Return the [X, Y] coordinate for the center point of the cell that contains the specified text.  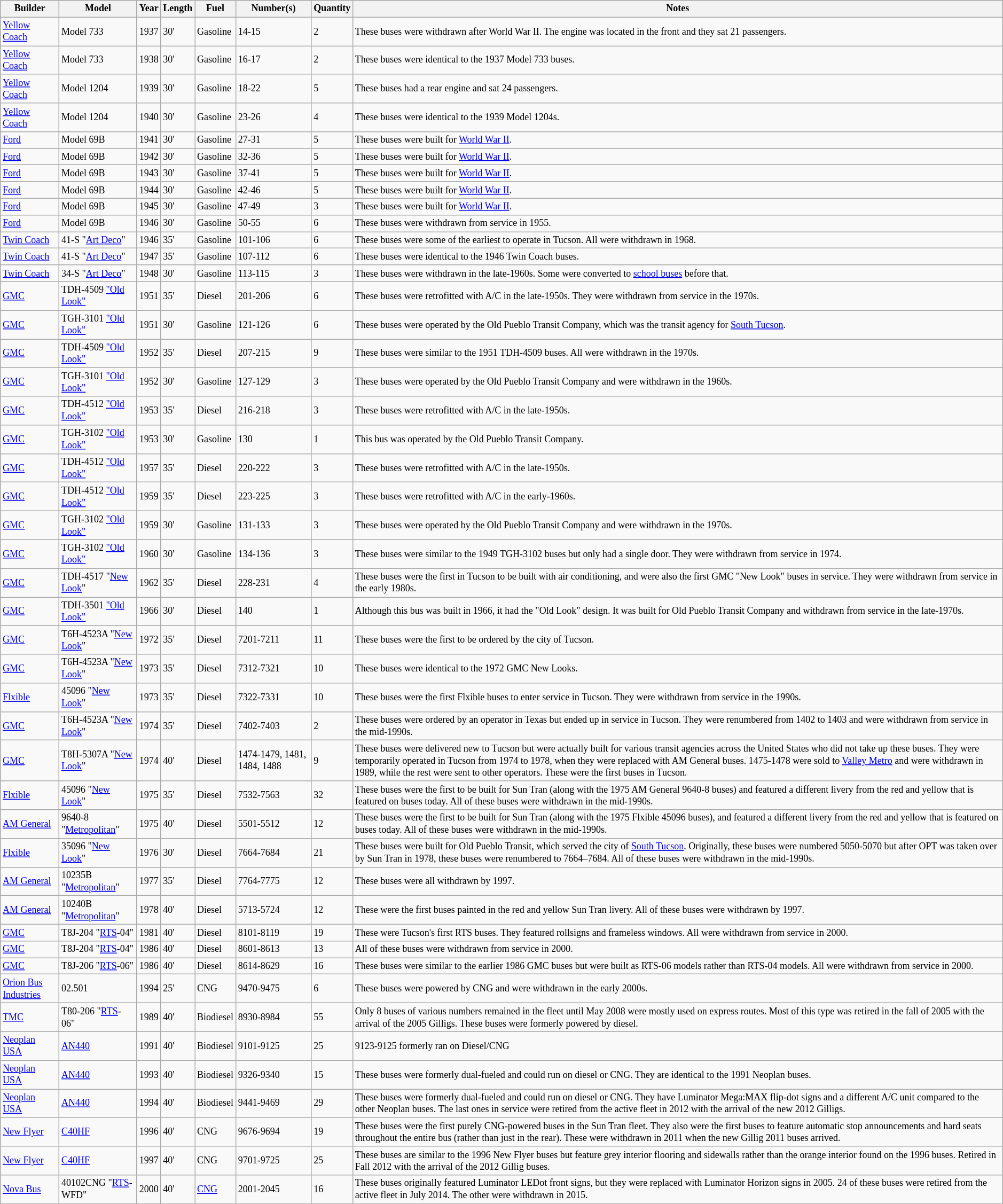
T80-206 "RTS-06" [98, 1018]
1942 [148, 157]
8614-8629 [273, 966]
1977 [148, 881]
These buses were operated by the Old Pueblo Transit Company and were withdrawn in the 1970s. [678, 526]
1993 [148, 1075]
1997 [148, 1161]
1948 [148, 273]
121-126 [273, 325]
Orion Bus Industries [30, 989]
29 [332, 1104]
32-36 [273, 157]
7532-7563 [273, 795]
1941 [148, 140]
1960 [148, 554]
These buses were similar to the 1951 TDH-4509 buses. All were withdrawn in the 1970s. [678, 353]
1944 [148, 190]
1938 [148, 60]
14-15 [273, 32]
216-218 [273, 411]
These buses were identical to the 1946 Twin Coach buses. [678, 256]
TDH-3501 "Old Look" [98, 612]
23-26 [273, 118]
8930-8984 [273, 1018]
107-112 [273, 256]
1996 [148, 1132]
7764-7775 [273, 881]
42-46 [273, 190]
220-222 [273, 468]
These buses were retrofitted with A/C in the early-1960s. [678, 497]
Nova Bus [30, 1190]
8601-8613 [273, 950]
1966 [148, 612]
9640-8 "Metropolitan" [98, 824]
1972 [148, 640]
228-231 [273, 583]
These buses were some of the earliest to operate in Tucson. All were withdrawn in 1968. [678, 240]
35096 "New Look" [98, 853]
207-215 [273, 353]
1957 [148, 468]
9326-9340 [273, 1075]
1939 [148, 89]
140 [273, 612]
Builder [30, 9]
8101-8119 [273, 933]
55 [332, 1018]
02.501 [98, 989]
These buses were withdrawn after World War II. The engine was located in the front and they sat 21 passengers. [678, 32]
These buses were the first to be ordered by the city of Tucson. [678, 640]
134-136 [273, 554]
These buses were formerly dual-fueled and could run on diesel or CNG. They are identical to the 1991 Neoplan buses. [678, 1075]
All of these buses were withdrawn from service in 2000. [678, 950]
1940 [148, 118]
27-31 [273, 140]
18-22 [273, 89]
130 [273, 440]
1978 [148, 910]
2000 [148, 1190]
Notes [678, 9]
These buses were all withdrawn by 1997. [678, 881]
40102CNG "RTS-WFD" [98, 1190]
T8H-5307A "New Look" [98, 761]
7402-7403 [273, 726]
25' [178, 989]
34-S "Art Deco" [98, 273]
1981 [148, 933]
1991 [148, 1046]
37-41 [273, 173]
9123-9125 formerly ran on Diesel/CNG [678, 1046]
16-17 [273, 60]
10235B "Metropolitan" [98, 881]
Length [178, 9]
Model [98, 9]
10240B "Metropolitan" [98, 910]
These buses were retrofitted with A/C in the late-1950s. They were withdrawn from service in the 1970s. [678, 296]
223-225 [273, 497]
32 [332, 795]
These buses were identical to the 1972 GMC New Looks. [678, 669]
These were Tucson's first RTS buses. They featured rollsigns and frameless windows. All were withdrawn from service in 2000. [678, 933]
2001-2045 [273, 1190]
Fuel [216, 9]
21 [332, 853]
These buses were withdrawn from service in 1955. [678, 223]
1947 [148, 256]
9701-9725 [273, 1161]
These buses were the first Flxible buses to enter service in Tucson. They were withdrawn from service in the 1990s. [678, 698]
5501-5512 [273, 824]
1989 [148, 1018]
These buses were identical to the 1939 Model 1204s. [678, 118]
These buses were operated by the Old Pueblo Transit Company, which was the transit agency for South Tucson. [678, 325]
These buses had a rear engine and sat 24 passengers. [678, 89]
9101-9125 [273, 1046]
These buses were operated by the Old Pueblo Transit Company and were withdrawn in the 1960s. [678, 382]
1474-1479, 1481, 1484, 1488 [273, 761]
101-106 [273, 240]
1962 [148, 583]
13 [332, 950]
9676-9694 [273, 1132]
These buses were withdrawn in the late-1960s. Some were converted to school buses before that. [678, 273]
15 [332, 1075]
11 [332, 640]
7312-7321 [273, 669]
This bus was operated by the Old Pueblo Transit Company. [678, 440]
T8J-206 "RTS-06" [98, 966]
Quantity [332, 9]
These were the first buses painted in the red and yellow Sun Tran livery. All of these buses were withdrawn by 1997. [678, 910]
201-206 [273, 296]
113-115 [273, 273]
These buses were similar to the 1949 TGH-3102 buses but only had a single door. They were withdrawn from service in 1974. [678, 554]
47-49 [273, 206]
These buses were powered by CNG and were withdrawn in the early 2000s. [678, 989]
7664-7684 [273, 853]
Year [148, 9]
These buses were identical to the 1937 Model 733 buses. [678, 60]
7201-7211 [273, 640]
1943 [148, 173]
Number(s) [273, 9]
TDH-4517 "New Look" [98, 583]
1976 [148, 853]
7322-7331 [273, 698]
50-55 [273, 223]
9470-9475 [273, 989]
127-129 [273, 382]
9441-9469 [273, 1104]
1945 [148, 206]
131-133 [273, 526]
5713-5724 [273, 910]
TMC [30, 1018]
1937 [148, 32]
